For the text-containing cell, return its midpoint in (X, Y) coordinate format. 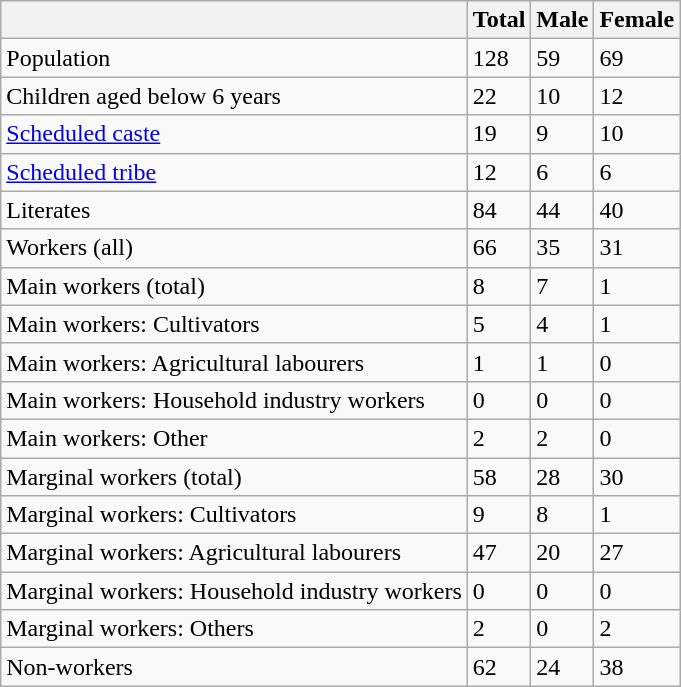
59 (562, 58)
Workers (all) (234, 248)
66 (499, 248)
20 (562, 553)
Marginal workers: Household industry workers (234, 591)
27 (637, 553)
Main workers: Other (234, 438)
69 (637, 58)
Non-workers (234, 667)
35 (562, 248)
Marginal workers: Cultivators (234, 515)
Marginal workers (total) (234, 477)
38 (637, 667)
5 (499, 324)
Marginal workers: Others (234, 629)
24 (562, 667)
40 (637, 210)
58 (499, 477)
31 (637, 248)
Scheduled caste (234, 134)
Literates (234, 210)
84 (499, 210)
Marginal workers: Agricultural labourers (234, 553)
Main workers: Household industry workers (234, 400)
28 (562, 477)
Male (562, 20)
30 (637, 477)
4 (562, 324)
47 (499, 553)
Children aged below 6 years (234, 96)
Total (499, 20)
Main workers: Cultivators (234, 324)
62 (499, 667)
Population (234, 58)
Main workers: Agricultural labourers (234, 362)
7 (562, 286)
128 (499, 58)
Female (637, 20)
44 (562, 210)
19 (499, 134)
Scheduled tribe (234, 172)
22 (499, 96)
Main workers (total) (234, 286)
